Capture the cell that displays the provided text and extract its [x, y] central coordinate. 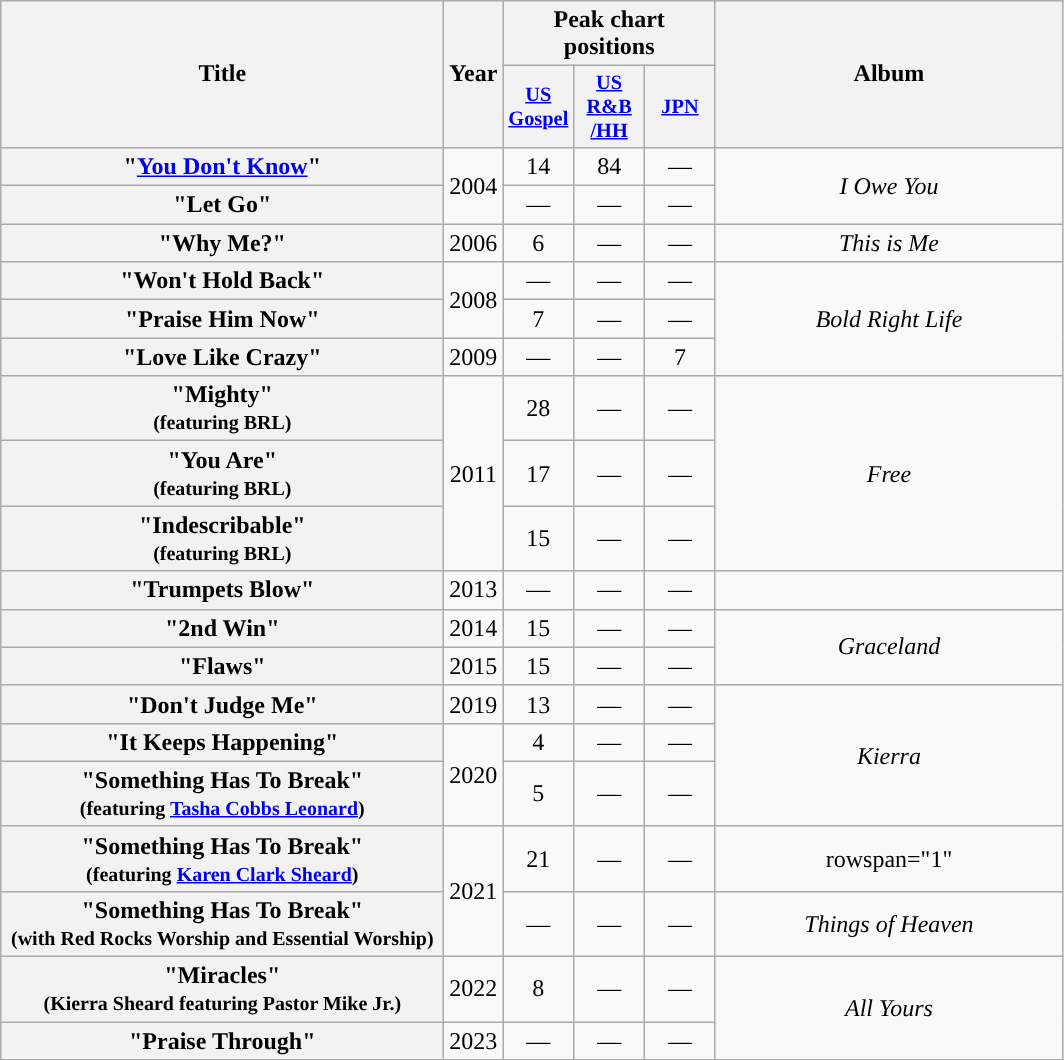
"Praise Through" [222, 1041]
2023 [474, 1041]
2008 [474, 300]
2020 [474, 774]
"Love Like Crazy" [222, 357]
This is Me [888, 243]
I Owe You [888, 185]
"Don't Judge Me" [222, 704]
"Indescribable"(featuring BRL) [222, 538]
Album [888, 74]
17 [538, 474]
Things of Heaven [888, 924]
2006 [474, 243]
"Why Me?" [222, 243]
13 [538, 704]
Free [888, 474]
"2nd Win" [222, 628]
2021 [474, 891]
"Mighty"(featuring BRL) [222, 408]
8 [538, 990]
"Miracles"(Kierra Sheard featuring Pastor Mike Jr.) [222, 990]
28 [538, 408]
2011 [474, 474]
"You Are"(featuring BRL) [222, 474]
2015 [474, 666]
Peak chart positions [610, 34]
Graceland [888, 647]
6 [538, 243]
"Trumpets Blow" [222, 590]
"Something Has To Break"(featuring Karen Clark Sheard) [222, 858]
2013 [474, 590]
"Something Has To Break"(with Red Rocks Worship and Essential Worship) [222, 924]
Bold Right Life [888, 319]
JPN [680, 107]
Title [222, 74]
USGospel [538, 107]
"Something Has To Break"(featuring Tasha Cobbs Leonard) [222, 794]
"Won't Hold Back" [222, 281]
"Let Go" [222, 205]
21 [538, 858]
2009 [474, 357]
2019 [474, 704]
2014 [474, 628]
5 [538, 794]
2022 [474, 990]
"Flaws" [222, 666]
"Praise Him Now" [222, 319]
84 [610, 166]
"You Don't Know" [222, 166]
rowspan="1" [888, 858]
14 [538, 166]
4 [538, 742]
All Yours [888, 1008]
"It Keeps Happening" [222, 742]
2004 [474, 185]
Kierra [888, 756]
Year [474, 74]
USR&B/HH [610, 107]
